Return [X, Y] of the center of cell containing provided text 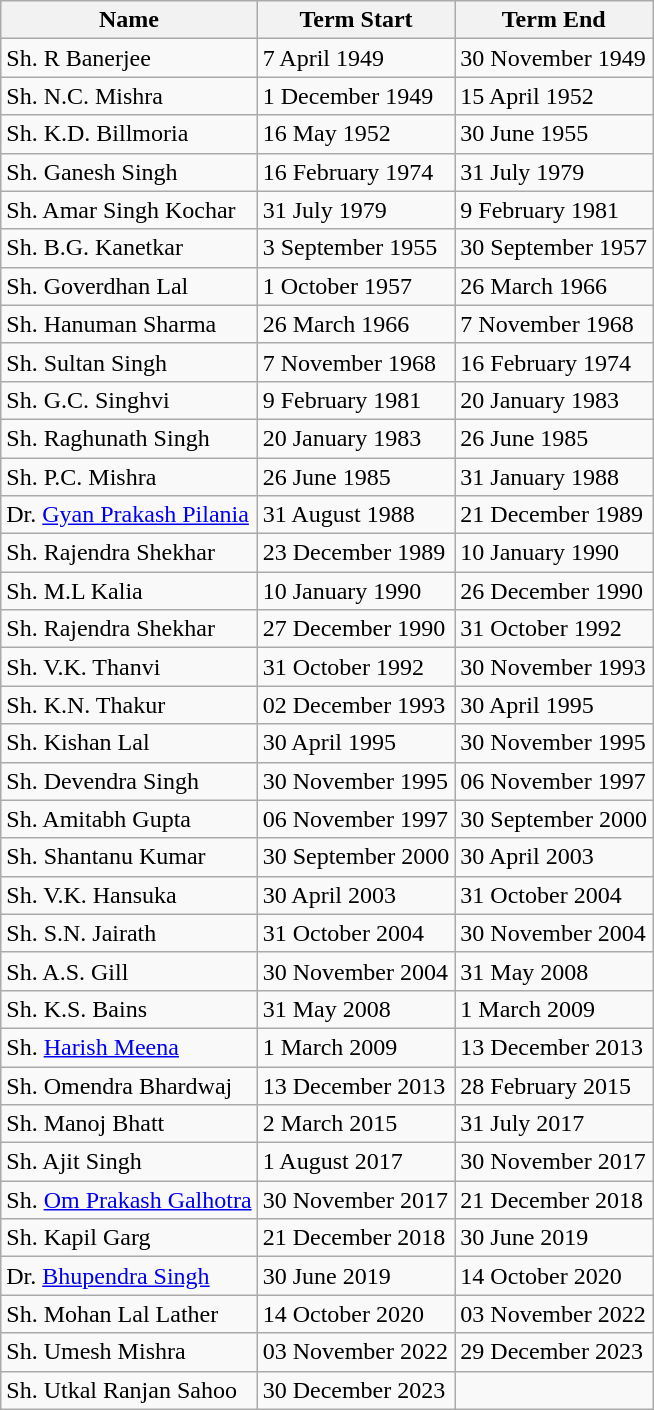
Sh. V.K. Thanvi [129, 667]
Sh. K.D. Billmoria [129, 134]
3 September 1955 [356, 248]
30 November 1949 [554, 58]
30 November 1993 [554, 667]
Dr. Gyan Prakash Pilania [129, 515]
2 March 2015 [356, 1124]
Sh. Sultan Singh [129, 362]
Sh. B.G. Kanetkar [129, 248]
31 January 1988 [554, 477]
Sh. Ganesh Singh [129, 172]
Sh. N.C. Mishra [129, 96]
Term End [554, 20]
21 December 1989 [554, 515]
16 May 1952 [356, 134]
Sh. V.K. Hansuka [129, 895]
Dr. Bhupendra Singh [129, 1276]
Sh. Goverdhan Lal [129, 286]
Sh. Devendra Singh [129, 781]
Sh. P.C. Mishra [129, 477]
Term Start [356, 20]
Sh. M.L Kalia [129, 591]
31 August 1988 [356, 515]
Sh. K.S. Bains [129, 1009]
28 February 2015 [554, 1085]
Sh. A.S. Gill [129, 971]
1 October 1957 [356, 286]
Sh. Om Prakash Galhotra [129, 1200]
7 April 1949 [356, 58]
29 December 2023 [554, 1352]
23 December 1989 [356, 553]
15 April 1952 [554, 96]
Sh. Raghunath Singh [129, 438]
1 December 1949 [356, 96]
30 September 1957 [554, 248]
Sh. Kapil Garg [129, 1238]
Sh. Kishan Lal [129, 743]
Sh. Omendra Bhardwaj [129, 1085]
26 December 1990 [554, 591]
27 December 1990 [356, 629]
Sh. S.N. Jairath [129, 933]
1 August 2017 [356, 1162]
Sh. Umesh Mishra [129, 1352]
Sh. Ajit Singh [129, 1162]
Sh. Shantanu Kumar [129, 857]
Sh. R Banerjee [129, 58]
Sh. Mohan Lal Lather [129, 1314]
Sh. G.C. Singhvi [129, 400]
30 December 2023 [356, 1390]
31 July 2017 [554, 1124]
Sh. Amar Singh Kochar [129, 210]
02 December 1993 [356, 705]
30 June 1955 [554, 134]
Name [129, 20]
Sh. Hanuman Sharma [129, 324]
Sh. Utkal Ranjan Sahoo [129, 1390]
Sh. K.N. Thakur [129, 705]
Sh. Harish Meena [129, 1047]
Sh. Manoj Bhatt [129, 1124]
Sh. Amitabh Gupta [129, 819]
